Capture the cell that displays the provided text and extract its (x, y) central coordinate. 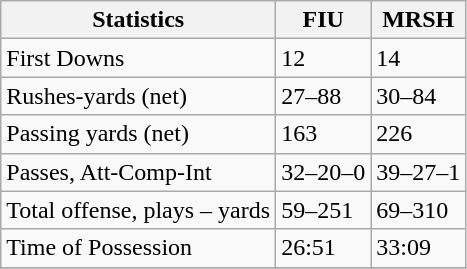
163 (324, 134)
FIU (324, 20)
27–88 (324, 96)
Passing yards (net) (138, 134)
69–310 (418, 210)
First Downs (138, 58)
12 (324, 58)
Time of Possession (138, 248)
MRSH (418, 20)
14 (418, 58)
Statistics (138, 20)
30–84 (418, 96)
Rushes-yards (net) (138, 96)
226 (418, 134)
39–27–1 (418, 172)
33:09 (418, 248)
59–251 (324, 210)
Total offense, plays – yards (138, 210)
32–20–0 (324, 172)
26:51 (324, 248)
Passes, Att-Comp-Int (138, 172)
